For the text-containing cell, return its midpoint in (x, y) coordinate format. 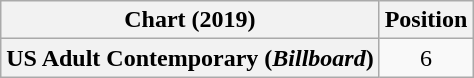
Chart (2019) (190, 20)
US Adult Contemporary (Billboard) (190, 58)
Position (426, 20)
6 (426, 58)
